Return (x, y) of the center of cell containing provided text 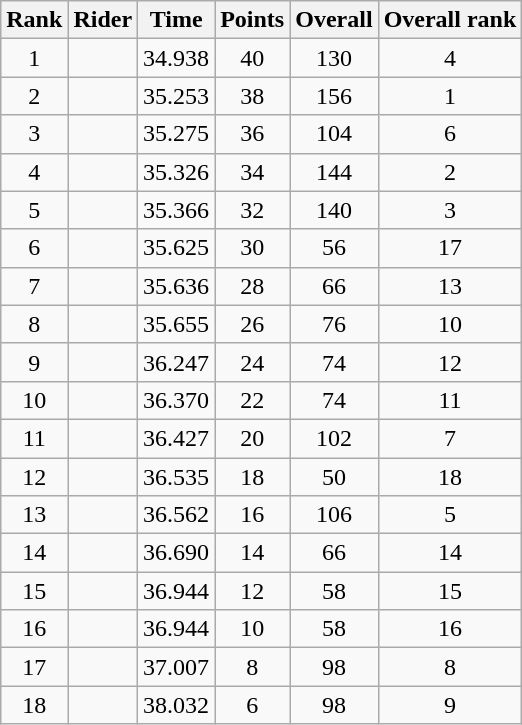
36.427 (176, 438)
35.636 (176, 286)
35.366 (176, 210)
130 (334, 58)
26 (252, 324)
36.690 (176, 553)
Points (252, 20)
35.275 (176, 134)
40 (252, 58)
35.326 (176, 172)
Time (176, 20)
156 (334, 96)
102 (334, 438)
22 (252, 400)
28 (252, 286)
30 (252, 248)
20 (252, 438)
56 (334, 248)
36.535 (176, 477)
Overall (334, 20)
36.562 (176, 515)
Rank (34, 20)
104 (334, 134)
50 (334, 477)
Rider (103, 20)
35.625 (176, 248)
36.247 (176, 362)
24 (252, 362)
106 (334, 515)
144 (334, 172)
34 (252, 172)
140 (334, 210)
76 (334, 324)
38.032 (176, 705)
34.938 (176, 58)
37.007 (176, 667)
35.655 (176, 324)
36.370 (176, 400)
35.253 (176, 96)
38 (252, 96)
32 (252, 210)
Overall rank (450, 20)
36 (252, 134)
